Provide the [X, Y] coordinate of the cell's center where the given text is located.  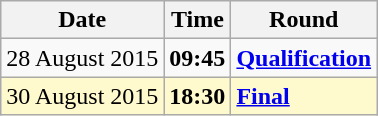
28 August 2015 [82, 58]
Time [198, 20]
09:45 [198, 58]
18:30 [198, 96]
Round [304, 20]
Qualification [304, 58]
30 August 2015 [82, 96]
Date [82, 20]
Final [304, 96]
